For the text-containing cell, return its midpoint in (X, Y) coordinate format. 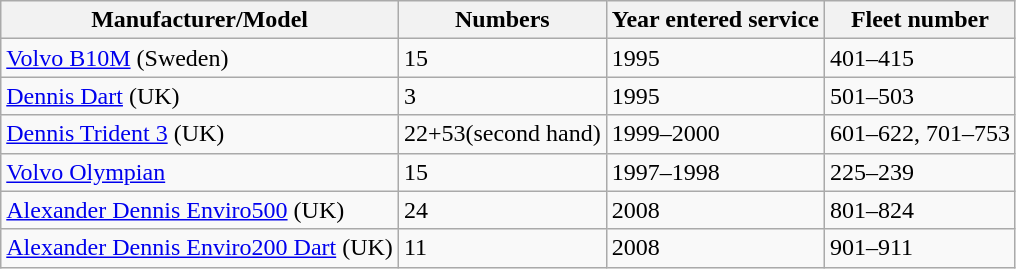
Alexander Dennis Enviro200 Dart (UK) (200, 248)
601–622, 701–753 (920, 134)
Year entered service (715, 20)
501–503 (920, 96)
Dennis Trident 3 (UK) (200, 134)
801–824 (920, 210)
Numbers (502, 20)
1999–2000 (715, 134)
3 (502, 96)
901–911 (920, 248)
401–415 (920, 58)
225–239 (920, 172)
Alexander Dennis Enviro500 (UK) (200, 210)
Manufacturer/Model (200, 20)
Volvo B10M (Sweden) (200, 58)
24 (502, 210)
Volvo Olympian (200, 172)
Dennis Dart (UK) (200, 96)
Fleet number (920, 20)
22+53(second hand) (502, 134)
11 (502, 248)
1997–1998 (715, 172)
